Extract the [X, Y] coordinate from the center of the cell holding the provided text.  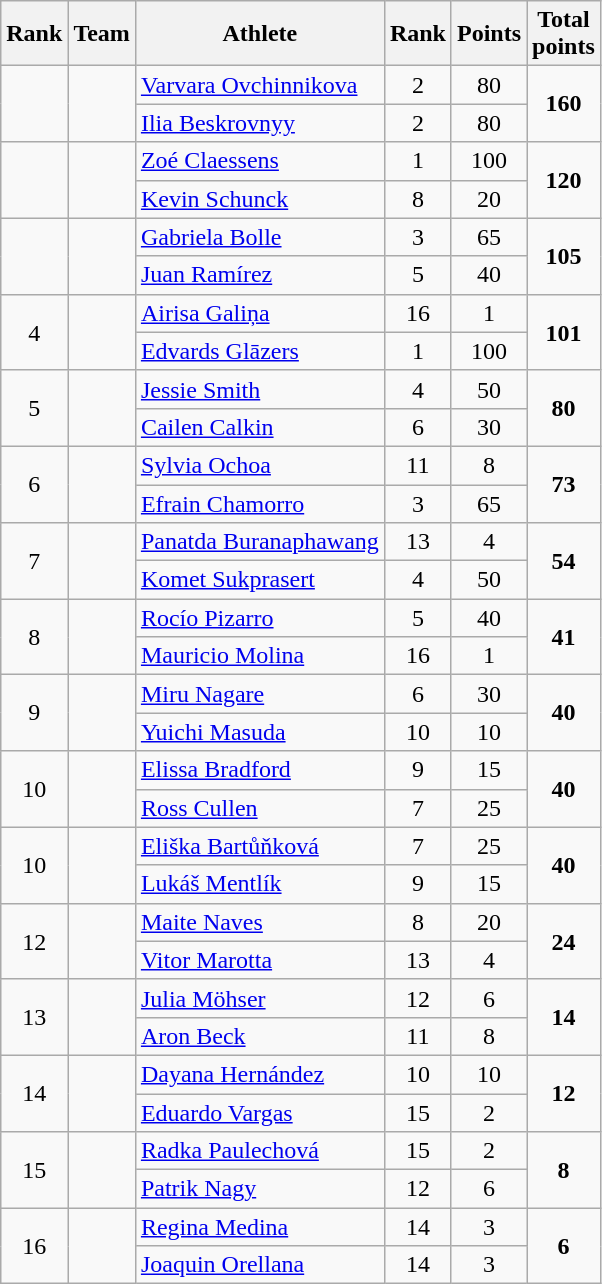
Eliška Bartůňková [260, 846]
24 [564, 941]
Ilia Beskrovnyy [260, 123]
Lukáš Mentlík [260, 884]
Vitor Marotta [260, 960]
160 [564, 104]
Aron Beck [260, 1036]
Airisa Galiņa [260, 313]
41 [564, 637]
Julia Möhser [260, 998]
Efrain Chamorro [260, 503]
Patrik Nagy [260, 1189]
Miru Nagare [260, 694]
Zoé Claessens [260, 161]
Team [102, 34]
101 [564, 332]
Panatda Buranaphawang [260, 542]
Cailen Calkin [260, 427]
73 [564, 484]
Sylvia Ochoa [260, 465]
Regina Medina [260, 1227]
Kevin Schunck [260, 199]
Gabriela Bolle [260, 237]
Radka Paulechová [260, 1151]
Athlete [260, 34]
Elissa Bradford [260, 770]
Juan Ramírez [260, 275]
Ross Cullen [260, 808]
Varvara Ovchinnikova [260, 85]
Jessie Smith [260, 389]
Mauricio Molina [260, 656]
Maite Naves [260, 922]
Edvards Glāzers [260, 351]
Joaquin Orellana [260, 1265]
Komet Sukprasert [260, 580]
54 [564, 561]
Points [488, 34]
Yuichi Masuda [260, 732]
105 [564, 256]
120 [564, 180]
Eduardo Vargas [260, 1113]
Dayana Hernández [260, 1074]
Totalpoints [564, 34]
Rocío Pizarro [260, 618]
